Pinpoint the cell where the given text exists, returning its [x, y] midpoint coordinate. 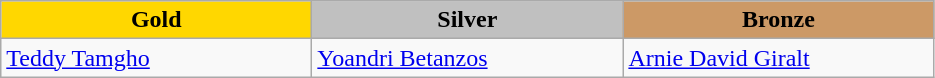
Silver [468, 20]
Bronze [778, 20]
Yoandri Betanzos [468, 58]
Gold [156, 20]
Arnie David Giralt [778, 58]
Teddy Tamgho [156, 58]
